Determine the (X, Y) coordinate at the center of the cell enclosing the given text.  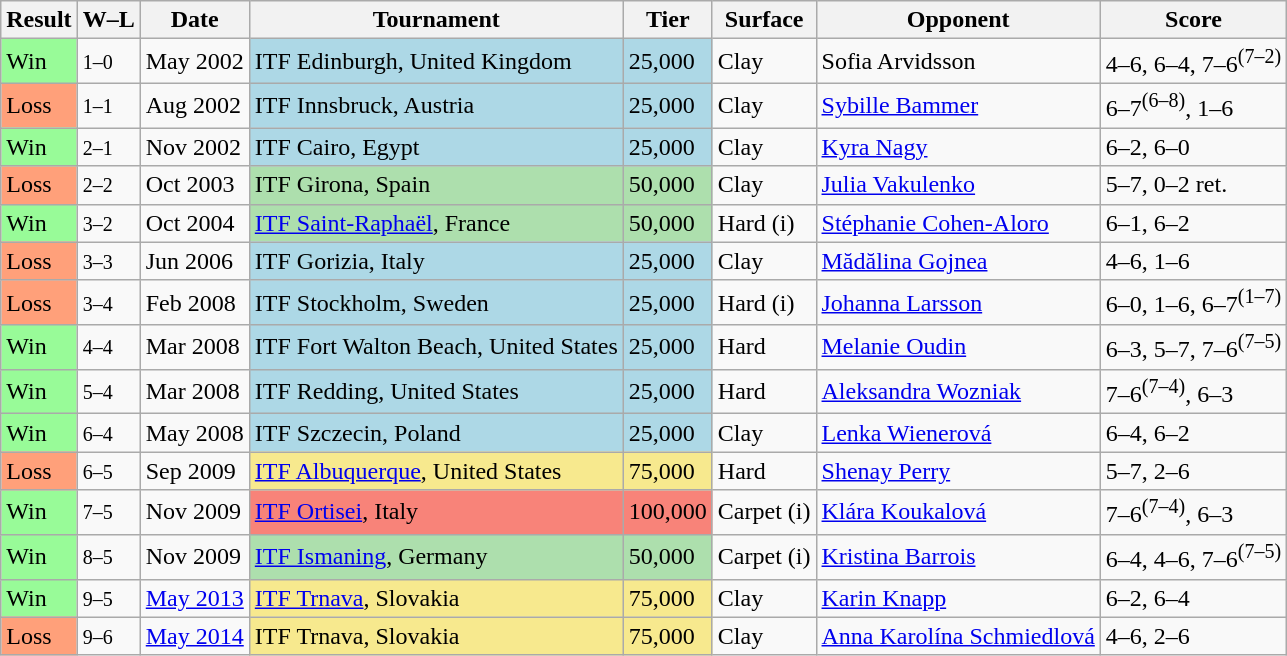
100,000 (668, 512)
Jun 2006 (194, 261)
Sofia Arvidsson (958, 62)
Opponent (958, 20)
ITF Cairo, Egypt (436, 147)
3–2 (108, 223)
1–0 (108, 62)
3–4 (108, 302)
7–5 (108, 512)
Tournament (436, 20)
ITF Albuquerque, United States (436, 471)
ITF Redding, United States (436, 392)
Oct 2003 (194, 185)
6–2, 6–4 (1193, 598)
ITF Fort Walton Beach, United States (436, 348)
4–4 (108, 348)
Sep 2009 (194, 471)
8–5 (108, 558)
Nov 2002 (194, 147)
1–1 (108, 106)
4–6, 2–6 (1193, 636)
ITF Stockholm, Sweden (436, 302)
ITF Edinburgh, United Kingdom (436, 62)
Sybille Bammer (958, 106)
6–4 (108, 433)
Anna Karolína Schmiedlová (958, 636)
9–5 (108, 598)
Kyra Nagy (958, 147)
6–4, 4–6, 7–6(7–5) (1193, 558)
Mădălina Gojnea (958, 261)
Aug 2002 (194, 106)
Aleksandra Wozniak (958, 392)
ITF Girona, Spain (436, 185)
Julia Vakulenko (958, 185)
May 2002 (194, 62)
Melanie Oudin (958, 348)
Feb 2008 (194, 302)
W–L (108, 20)
5–4 (108, 392)
May 2008 (194, 433)
6–0, 1–6, 6–7(1–7) (1193, 302)
5–7, 0–2 ret. (1193, 185)
Lenka Wienerová (958, 433)
9–6 (108, 636)
2–2 (108, 185)
4–6, 1–6 (1193, 261)
6–7(6–8), 1–6 (1193, 106)
3–3 (108, 261)
Stéphanie Cohen-Aloro (958, 223)
Johanna Larsson (958, 302)
6–1, 6–2 (1193, 223)
6–2, 6–0 (1193, 147)
Shenay Perry (958, 471)
Date (194, 20)
Result (39, 20)
ITF Saint-Raphaël, France (436, 223)
Klára Koukalová (958, 512)
May 2013 (194, 598)
4–6, 6–4, 7–6(7–2) (1193, 62)
5–7, 2–6 (1193, 471)
ITF Innsbruck, Austria (436, 106)
Score (1193, 20)
6–5 (108, 471)
ITF Gorizia, Italy (436, 261)
Karin Knapp (958, 598)
May 2014 (194, 636)
Tier (668, 20)
Surface (764, 20)
ITF Szczecin, Poland (436, 433)
ITF Ortisei, Italy (436, 512)
Kristina Barrois (958, 558)
6–4, 6–2 (1193, 433)
6–3, 5–7, 7–6(7–5) (1193, 348)
ITF Ismaning, Germany (436, 558)
Oct 2004 (194, 223)
2–1 (108, 147)
